Scan for the cell matching the given text and deliver its (X, Y) coordinate at center. 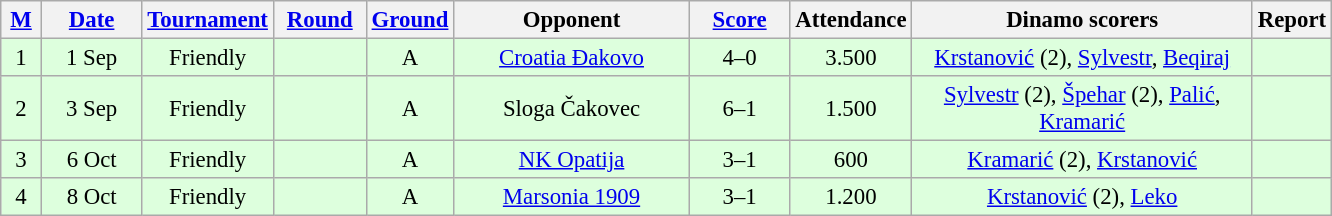
Opponent (572, 20)
Score (740, 20)
6–1 (740, 108)
Krstanović (2), Sylvestr, Beqiraj (1082, 58)
Round (320, 20)
1.500 (851, 108)
M (22, 20)
Dinamo scorers (1082, 20)
3 (22, 160)
Ground (410, 20)
6 Oct (92, 160)
3.500 (851, 58)
Krstanović (2), Leko (1082, 197)
Sylvestr (2), Špehar (2), Palić, Kramarić (1082, 108)
Report (1292, 20)
Attendance (851, 20)
Tournament (208, 20)
1.200 (851, 197)
1 Sep (92, 58)
8 Oct (92, 197)
2 (22, 108)
4–0 (740, 58)
Kramarić (2), Krstanović (1082, 160)
Date (92, 20)
1 (22, 58)
600 (851, 160)
NK Opatija (572, 160)
3 Sep (92, 108)
Croatia Đakovo (572, 58)
4 (22, 197)
Marsonia 1909 (572, 197)
Sloga Čakovec (572, 108)
